Extract the (x, y) coordinate from the center of the cell holding the provided text.  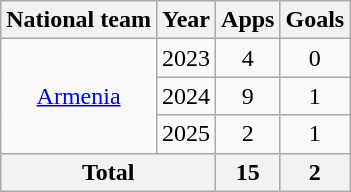
Goals (315, 20)
Total (108, 172)
0 (315, 58)
4 (248, 58)
2024 (186, 96)
Year (186, 20)
National team (79, 20)
Armenia (79, 96)
15 (248, 172)
2025 (186, 134)
9 (248, 96)
2023 (186, 58)
Apps (248, 20)
